Return [x, y] of the center of cell containing provided text 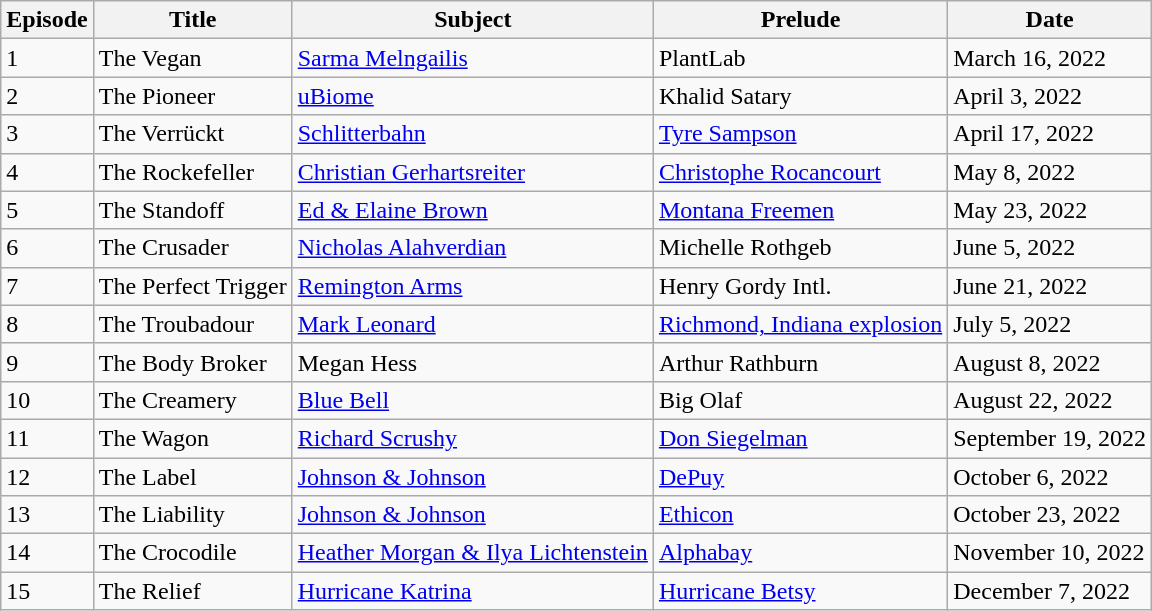
May 8, 2022 [1050, 172]
August 8, 2022 [1050, 362]
The Standoff [192, 210]
Don Siegelman [800, 438]
Hurricane Betsy [800, 591]
The Vegan [192, 58]
15 [47, 591]
May 23, 2022 [1050, 210]
4 [47, 172]
Richmond, Indiana explosion [800, 324]
uBiome [472, 96]
11 [47, 438]
PlantLab [800, 58]
Richard Scrushy [472, 438]
Date [1050, 20]
August 22, 2022 [1050, 400]
Remington Arms [472, 286]
Khalid Satary [800, 96]
Episode [47, 20]
Christophe Rocancourt [800, 172]
December 7, 2022 [1050, 591]
Alphabay [800, 553]
April 17, 2022 [1050, 134]
Megan Hess [472, 362]
12 [47, 477]
5 [47, 210]
Heather Morgan & Ilya Lichtenstein [472, 553]
10 [47, 400]
Hurricane Katrina [472, 591]
June 5, 2022 [1050, 248]
2 [47, 96]
6 [47, 248]
The Liability [192, 515]
Ed & Elaine Brown [472, 210]
DePuy [800, 477]
The Verrückt [192, 134]
October 6, 2022 [1050, 477]
The Body Broker [192, 362]
October 23, 2022 [1050, 515]
Michelle Rothgeb [800, 248]
Arthur Rathburn [800, 362]
Title [192, 20]
Christian Gerhartsreiter [472, 172]
The Pioneer [192, 96]
Tyre Sampson [800, 134]
9 [47, 362]
The Crusader [192, 248]
The Label [192, 477]
The Crocodile [192, 553]
Sarma Melngailis [472, 58]
8 [47, 324]
1 [47, 58]
7 [47, 286]
14 [47, 553]
Ethicon [800, 515]
July 5, 2022 [1050, 324]
The Creamery [192, 400]
June 21, 2022 [1050, 286]
3 [47, 134]
April 3, 2022 [1050, 96]
Henry Gordy Intl. [800, 286]
March 16, 2022 [1050, 58]
The Wagon [192, 438]
November 10, 2022 [1050, 553]
Big Olaf [800, 400]
The Relief [192, 591]
The Rockefeller [192, 172]
Subject [472, 20]
Prelude [800, 20]
Blue Bell [472, 400]
Mark Leonard [472, 324]
September 19, 2022 [1050, 438]
Schlitterbahn [472, 134]
The Troubadour [192, 324]
13 [47, 515]
The Perfect Trigger [192, 286]
Nicholas Alahverdian [472, 248]
Montana Freemen [800, 210]
